Detect which cell encompasses the target text, then output its (x, y) center coordinate. 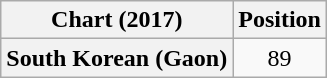
South Korean (Gaon) (117, 58)
89 (280, 58)
Position (280, 20)
Chart (2017) (117, 20)
